Provide the (X, Y) coordinate of the cell's center where the given text is located.  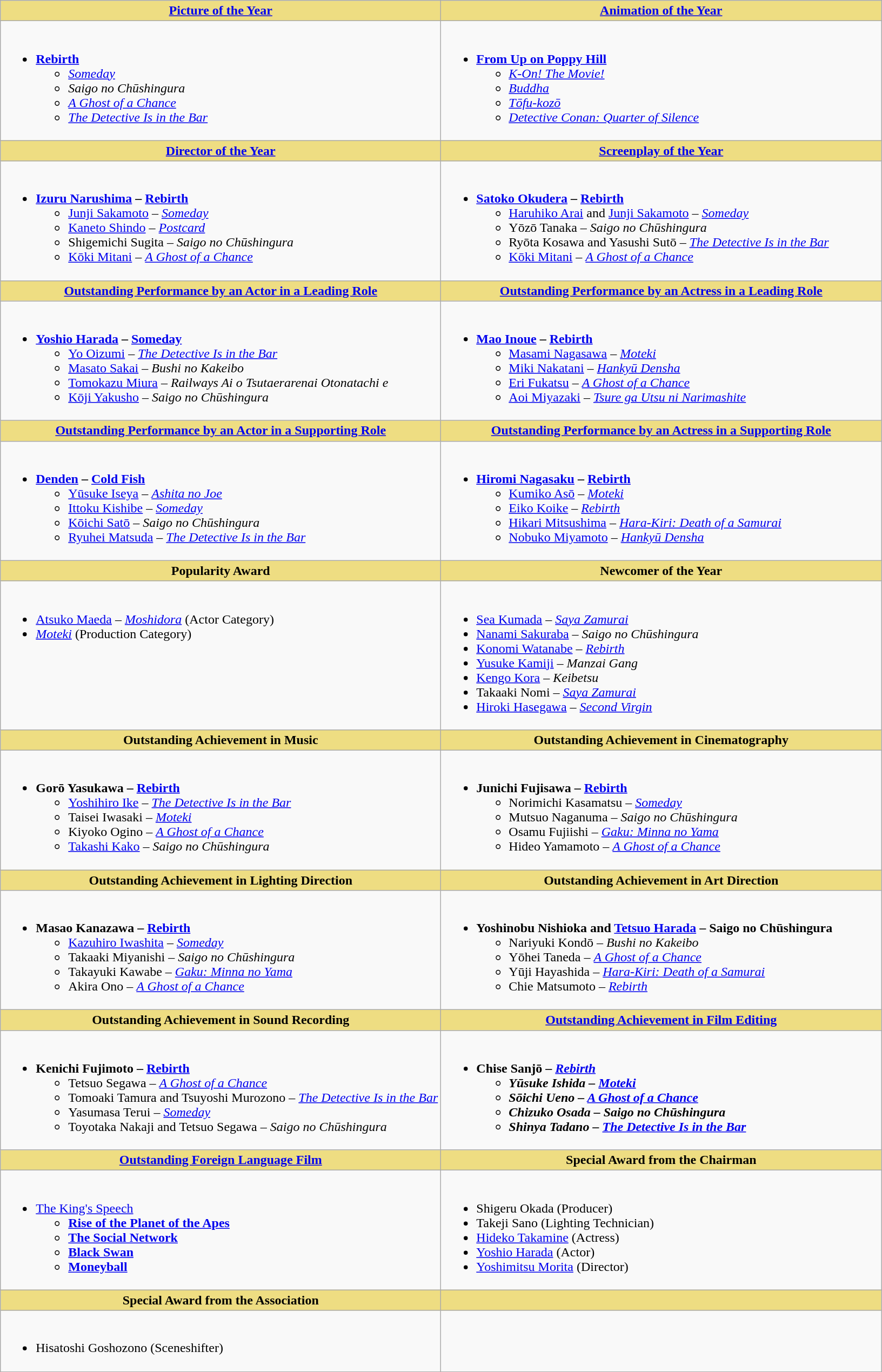
Outstanding Performance by an Actor in a Leading Role (220, 291)
Animation of the Year (661, 11)
Hiromi Nagasaku – RebirthKumiko Asō – MotekiEiko Koike – RebirthHikari Mitsushima – Hara-Kiri: Death of a SamuraiNobuko Miyamoto – Hankyū Densha (661, 500)
Denden – Cold FishYūsuke Iseya – Ashita no JoeIttoku Kishibe – SomedayKōichi Satō – Saigo no ChūshinguraRyuhei Matsuda – The Detective Is in the Bar (220, 500)
Screenplay of the Year (661, 151)
Outstanding Achievement in Cinematography (661, 740)
Special Award from the Chairman (661, 1160)
Outstanding Performance by an Actor in a Supporting Role (220, 431)
The King's SpeechRise of the Planet of the ApesThe Social NetworkBlack SwanMoneyball (220, 1230)
Mao Inoue – RebirthMasami Nagasawa – MotekiMiki Nakatani – Hankyū DenshaEri Fukatsu – A Ghost of a ChanceAoi Miyazaki – Tsure ga Utsu ni Narimashite (661, 361)
Outstanding Achievement in Film Editing (661, 1020)
Outstanding Achievement in Music (220, 740)
Newcomer of the Year (661, 571)
Atsuko Maeda – Moshidora (Actor Category)Moteki (Production Category) (220, 655)
Outstanding Foreign Language Film (220, 1160)
Outstanding Performance by an Actress in a Leading Role (661, 291)
Outstanding Achievement in Lighting Direction (220, 880)
RebirthSomedaySaigo no ChūshinguraA Ghost of a ChanceThe Detective Is in the Bar (220, 81)
Hisatoshi Goshozono (Sceneshifter) (220, 1341)
Picture of the Year (220, 11)
From Up on Poppy HillK-On! The Movie!BuddhaTōfu-kozōDetective Conan: Quarter of Silence (661, 81)
Director of the Year (220, 151)
Popularity Award (220, 571)
Special Award from the Association (220, 1300)
Outstanding Achievement in Sound Recording (220, 1020)
Outstanding Achievement in Art Direction (661, 880)
Shigeru Okada (Producer)Takeji Sano (Lighting Technician)Hideko Takamine (Actress)Yoshio Harada (Actor)Yoshimitsu Morita (Director) (661, 1230)
Izuru Narushima – RebirthJunji Sakamoto – SomedayKaneto Shindo – PostcardShigemichi Sugita – Saigo no ChūshinguraKōki Mitani – A Ghost of a Chance (220, 220)
Outstanding Performance by an Actress in a Supporting Role (661, 431)
